Pinpoint the cell where the given text exists, returning its (X, Y) midpoint coordinate. 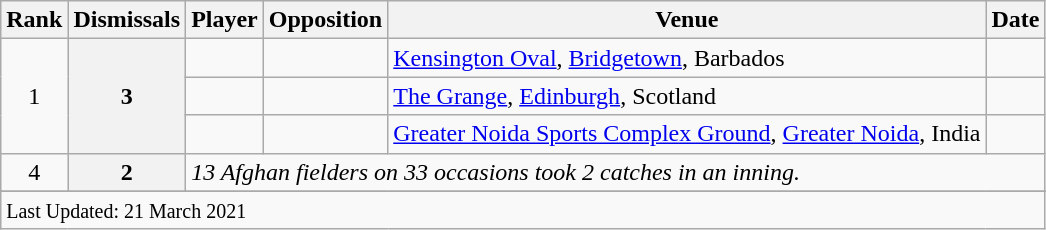
4 (34, 172)
Opposition (325, 20)
Greater Noida Sports Complex Ground, Greater Noida, India (687, 134)
2 (127, 172)
3 (127, 96)
13 Afghan fielders on 33 occasions took 2 catches in an inning. (616, 172)
Dismissals (127, 20)
The Grange, Edinburgh, Scotland (687, 96)
Player (225, 20)
Last Updated: 21 March 2021 (523, 210)
Date (1016, 20)
1 (34, 96)
Kensington Oval, Bridgetown, Barbados (687, 58)
Rank (34, 20)
Venue (687, 20)
